Pinpoint the cell where the given text exists, returning its [X, Y] midpoint coordinate. 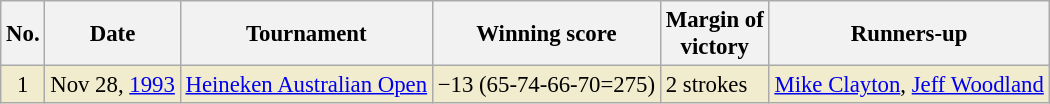
Margin ofvictory [714, 34]
Nov 28, 1993 [112, 85]
Winning score [546, 34]
Date [112, 34]
2 strokes [714, 85]
1 [23, 85]
Mike Clayton, Jeff Woodland [909, 85]
Runners-up [909, 34]
No. [23, 34]
−13 (65-74-66-70=275) [546, 85]
Tournament [306, 34]
Heineken Australian Open [306, 85]
